Provide the (X, Y) coordinate of the cell's center where the given text is located.  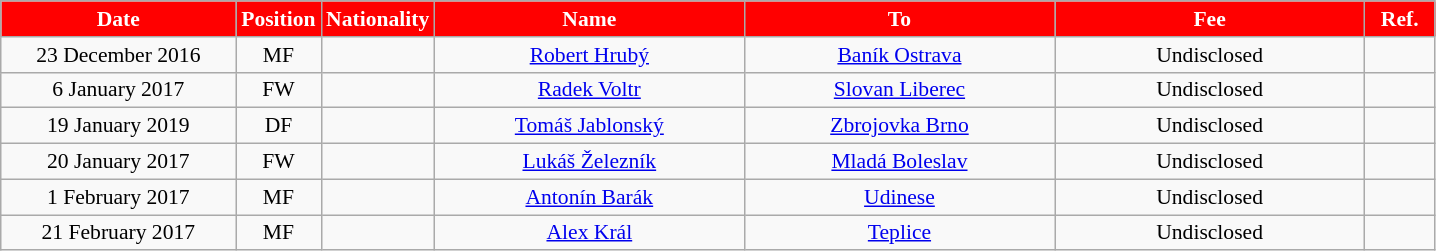
Alex Král (589, 233)
Nationality (378, 19)
20 January 2017 (118, 162)
Tomáš Jablonský (589, 126)
Antonín Barák (589, 197)
23 December 2016 (118, 55)
DF (278, 126)
Baník Ostrava (899, 55)
Radek Voltr (589, 90)
Lukáš Železník (589, 162)
Name (589, 19)
Slovan Liberec (899, 90)
21 February 2017 (118, 233)
Zbrojovka Brno (899, 126)
Teplice (899, 233)
To (899, 19)
6 January 2017 (118, 90)
Fee (1210, 19)
Ref. (1400, 19)
Robert Hrubý (589, 55)
Udinese (899, 197)
Date (118, 19)
1 February 2017 (118, 197)
Position (278, 19)
Mladá Boleslav (899, 162)
19 January 2019 (118, 126)
